From the cell containing the given text, extract its center point as (x, y) coordinate. 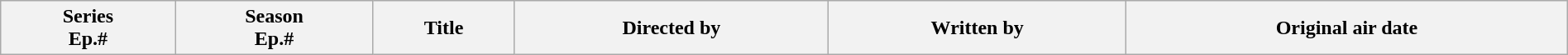
Title (443, 28)
SeriesEp.# (88, 28)
Written by (978, 28)
Original air date (1347, 28)
SeasonEp.# (275, 28)
Directed by (672, 28)
